Output the [x, y] coordinate of the center of the cell containing the given text.  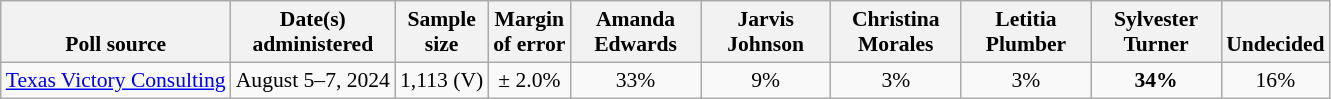
Date(s)administered [313, 32]
Undecided [1275, 32]
AmandaEdwards [635, 32]
ChristinaMorales [896, 32]
± 2.0% [529, 80]
Texas Victory Consulting [116, 80]
August 5–7, 2024 [313, 80]
9% [766, 80]
JarvisJohnson [766, 32]
SylvesterTurner [1156, 32]
Marginof error [529, 32]
LetitiaPlumber [1026, 32]
16% [1275, 80]
Poll source [116, 32]
Samplesize [442, 32]
33% [635, 80]
1,113 (V) [442, 80]
34% [1156, 80]
